Pinpoint the cell where the given text exists, returning its [x, y] midpoint coordinate. 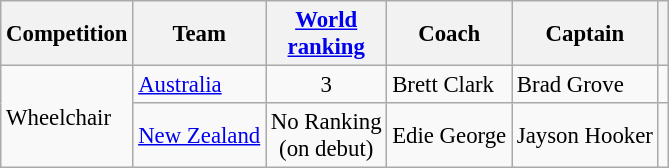
Edie George [450, 136]
Wheelchair [67, 117]
Worldranking [326, 34]
Competition [67, 34]
Brad Grove [586, 85]
New Zealand [200, 136]
Jayson Hooker [586, 136]
3 [326, 85]
Coach [450, 34]
Captain [586, 34]
Team [200, 34]
Brett Clark [450, 85]
Australia [200, 85]
No Ranking (on debut) [326, 136]
